Scan for the cell matching the given text and deliver its (X, Y) coordinate at center. 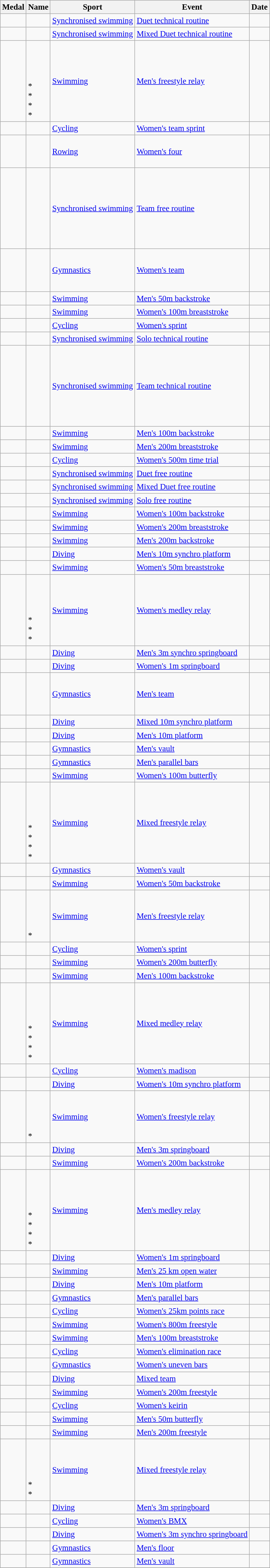
Mixed Duet free routine (192, 487)
Women's 200m backstroke (192, 1163)
*** (38, 610)
Men's 10m synchro platform (192, 554)
Women's BMX (192, 1521)
Women's 25km points race (192, 1311)
Mixed Duet technical routine (192, 34)
Women's elimination race (192, 1352)
Women's 100m breaststroke (192, 312)
Event (192, 7)
Women's 100m butterfly (192, 776)
Women's 200m breaststroke (192, 527)
Men's 25 km open water (192, 1271)
Men's 50m backstroke (192, 298)
Team free routine (192, 209)
Men's 200m freestyle (192, 1432)
Women's 3m synchro springboard (192, 1534)
Sport (93, 7)
Men's 50m butterfly (192, 1419)
Date (259, 7)
Women's madison (192, 1070)
Mixed medley relay (192, 1023)
Rowing (93, 152)
Mixed 10m synchro platform (192, 722)
Men's 200m breaststroke (192, 446)
Medal (14, 7)
Men's floor (192, 1548)
Women's medley relay (192, 610)
Men's medley relay (192, 1210)
Women's keirin (192, 1405)
Women's uneven bars (192, 1365)
Women's team (192, 270)
Duet free routine (192, 473)
Solo free routine (192, 500)
Duet technical routine (192, 21)
Women's freestyle relay (192, 1117)
Women's 10m synchro platform (192, 1084)
Women's 50m breaststroke (192, 568)
Women's team sprint (192, 128)
Mixed team (192, 1378)
Men's 100m breaststroke (192, 1338)
** (38, 1470)
Women's 100m backstroke (192, 514)
Men's 3m synchro springboard (192, 653)
Name (38, 7)
Women's 50m backstroke (192, 884)
Women's 200m freestyle (192, 1392)
Women's 500m time trial (192, 460)
Solo technical routine (192, 338)
Team technical routine (192, 386)
Women's 800m freestyle (192, 1325)
Women's vault (192, 870)
Women's 200m butterfly (192, 963)
Men's team (192, 694)
Women's four (192, 152)
Men's 200m backstroke (192, 541)
